From the cell containing the given text, extract its center point as (x, y) coordinate. 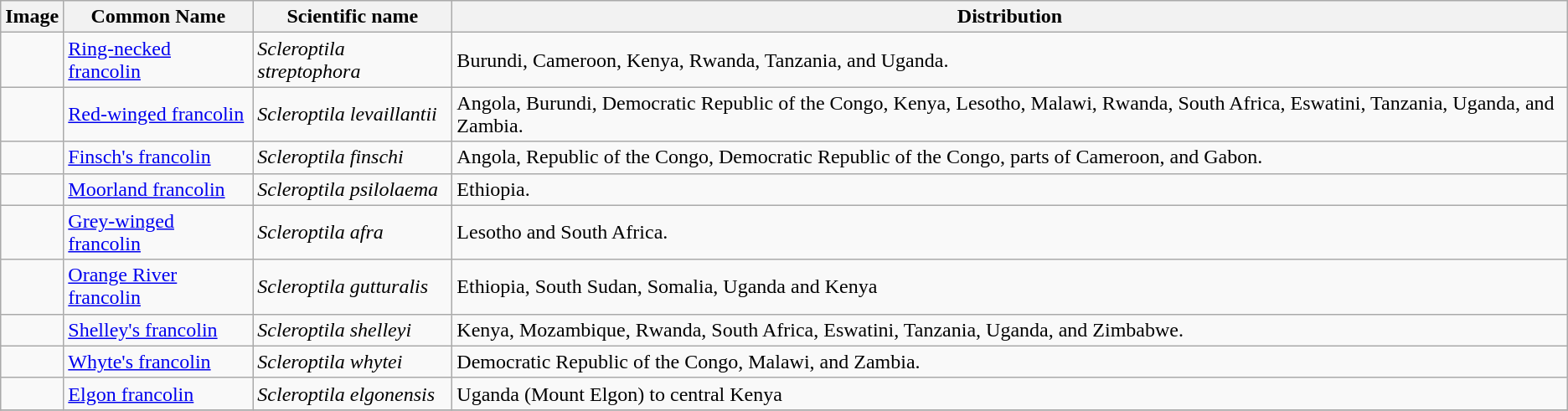
Whyte's francolin (158, 362)
Scleroptila whytei (353, 362)
Burundi, Cameroon, Kenya, Rwanda, Tanzania, and Uganda. (1010, 60)
Image (32, 17)
Shelley's francolin (158, 330)
Scleroptila streptophora (353, 60)
Elgon francolin (158, 393)
Scleroptila shelleyi (353, 330)
Ethiopia, South Sudan, Somalia, Uganda and Kenya (1010, 286)
Lesotho and South Africa. (1010, 233)
Angola, Republic of the Congo, Democratic Republic of the Congo, parts of Cameroon, and Gabon. (1010, 157)
Finsch's francolin (158, 157)
Scleroptila finschi (353, 157)
Scleroptila psilolaema (353, 189)
Scleroptila elgonensis (353, 393)
Ring-necked francolin (158, 60)
Scleroptila levaillantii (353, 114)
Distribution (1010, 17)
Uganda (Mount Elgon) to central Kenya (1010, 393)
Common Name (158, 17)
Scleroptila afra (353, 233)
Scientific name (353, 17)
Red-winged francolin (158, 114)
Angola, Burundi, Democratic Republic of the Congo, Kenya, Lesotho, Malawi, Rwanda, South Africa, Eswatini, Tanzania, Uganda, and Zambia. (1010, 114)
Orange River francolin (158, 286)
Ethiopia. (1010, 189)
Moorland francolin (158, 189)
Scleroptila gutturalis (353, 286)
Grey-winged francolin (158, 233)
Democratic Republic of the Congo, Malawi, and Zambia. (1010, 362)
Kenya, Mozambique, Rwanda, South Africa, Eswatini, Tanzania, Uganda, and Zimbabwe. (1010, 330)
